Scan for the cell matching the given text and deliver its [X, Y] coordinate at center. 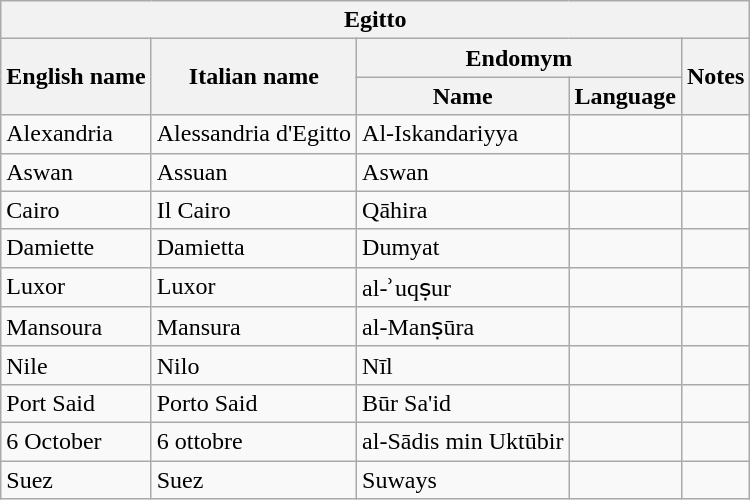
Qāhira [463, 210]
Mansoura [76, 327]
Italian name [254, 77]
Mansura [254, 327]
Notes [715, 77]
Alessandria d'Egitto [254, 134]
Il Cairo [254, 210]
Suways [463, 479]
Cairo [76, 210]
Alexandria [76, 134]
al-Manṣūra [463, 327]
Language [625, 96]
Assuan [254, 172]
Porto Said [254, 403]
Al-Iskandariyya [463, 134]
English name [76, 77]
Egitto [376, 20]
Endomym [520, 58]
Name [463, 96]
al-ʾuqṣur [463, 287]
Port Said [76, 403]
Dumyat [463, 248]
al-Sādis min Uktūbir [463, 441]
6 ottobre [254, 441]
Nilo [254, 365]
Nile [76, 365]
Būr Sa'id [463, 403]
Damiette [76, 248]
6 October [76, 441]
Nīl [463, 365]
Damietta [254, 248]
